Output the [X, Y] coordinate of the center of the cell containing the given text.  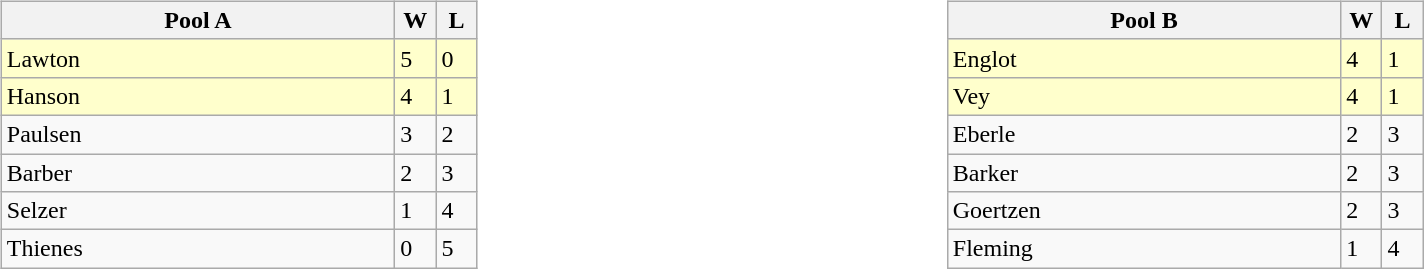
Hanson [198, 96]
Selzer [198, 211]
Vey [1144, 96]
Eberle [1144, 134]
Thienes [198, 249]
Pool B [1144, 20]
Lawton [198, 58]
Pool A [198, 20]
Barber [198, 173]
Fleming [1144, 249]
Englot [1144, 58]
Paulsen [198, 134]
Barker [1144, 173]
Goertzen [1144, 211]
